Locate the cell with the specified text and output its (X, Y) center coordinate. 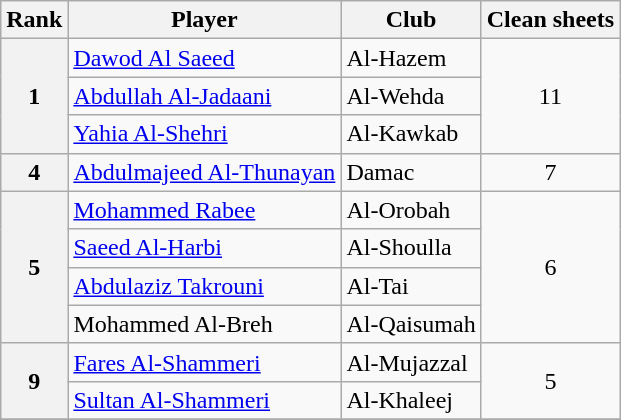
Al-Hazem (411, 58)
Al-Mujazzal (411, 362)
Abdulaziz Takrouni (204, 286)
Al-Shoulla (411, 248)
Saeed Al-Harbi (204, 248)
6 (550, 267)
Yahia Al-Shehri (204, 134)
9 (34, 381)
Player (204, 20)
1 (34, 96)
Mohammed Al-Breh (204, 324)
4 (34, 172)
Clean sheets (550, 20)
Club (411, 20)
Abdullah Al-Jadaani (204, 96)
Mohammed Rabee (204, 210)
Al-Orobah (411, 210)
Al-Wehda (411, 96)
Abdulmajeed Al-Thunayan (204, 172)
Al-Kawkab (411, 134)
Al-Qaisumah (411, 324)
11 (550, 96)
7 (550, 172)
Rank (34, 20)
Dawod Al Saeed (204, 58)
Fares Al-Shammeri (204, 362)
Al-Khaleej (411, 400)
Damac (411, 172)
Al-Tai (411, 286)
Sultan Al-Shammeri (204, 400)
